For the text-containing cell, return its midpoint in [X, Y] coordinate format. 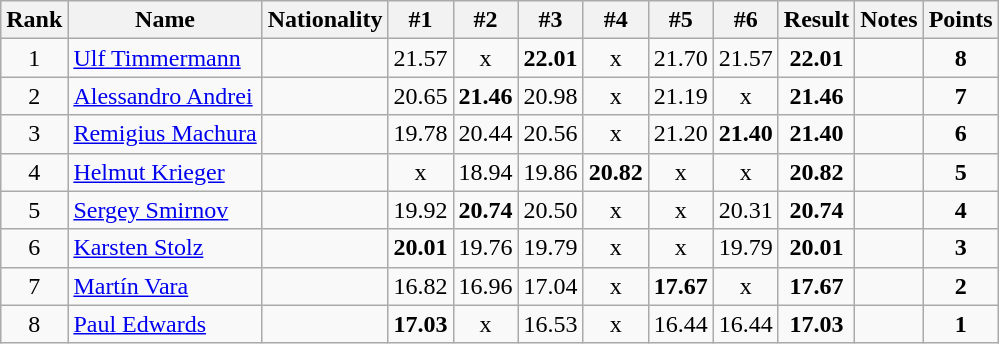
#4 [616, 20]
Ulf Timmermann [165, 58]
20.50 [550, 210]
20.44 [486, 134]
Sergey Smirnov [165, 210]
17.04 [550, 286]
20.65 [420, 96]
Result [816, 20]
Notes [889, 20]
19.86 [550, 172]
#6 [746, 20]
Points [960, 20]
19.78 [420, 134]
#1 [420, 20]
16.82 [420, 286]
Martín Vara [165, 286]
20.56 [550, 134]
#3 [550, 20]
21.19 [680, 96]
Alessandro Andrei [165, 96]
19.92 [420, 210]
20.98 [550, 96]
19.76 [486, 248]
#5 [680, 20]
20.31 [746, 210]
Rank [34, 20]
Karsten Stolz [165, 248]
16.53 [550, 324]
Remigius Machura [165, 134]
16.96 [486, 286]
#2 [486, 20]
18.94 [486, 172]
Helmut Krieger [165, 172]
Name [165, 20]
21.20 [680, 134]
21.70 [680, 58]
Paul Edwards [165, 324]
Nationality [325, 20]
